Locate the cell with the specified text and output its (X, Y) center coordinate. 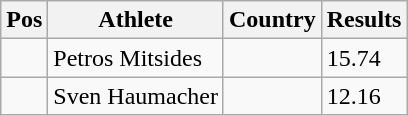
15.74 (364, 58)
Results (364, 20)
Petros Mitsides (136, 58)
Country (272, 20)
Athlete (136, 20)
Pos (24, 20)
12.16 (364, 96)
Sven Haumacher (136, 96)
